Detect which cell encompasses the target text, then output its (X, Y) center coordinate. 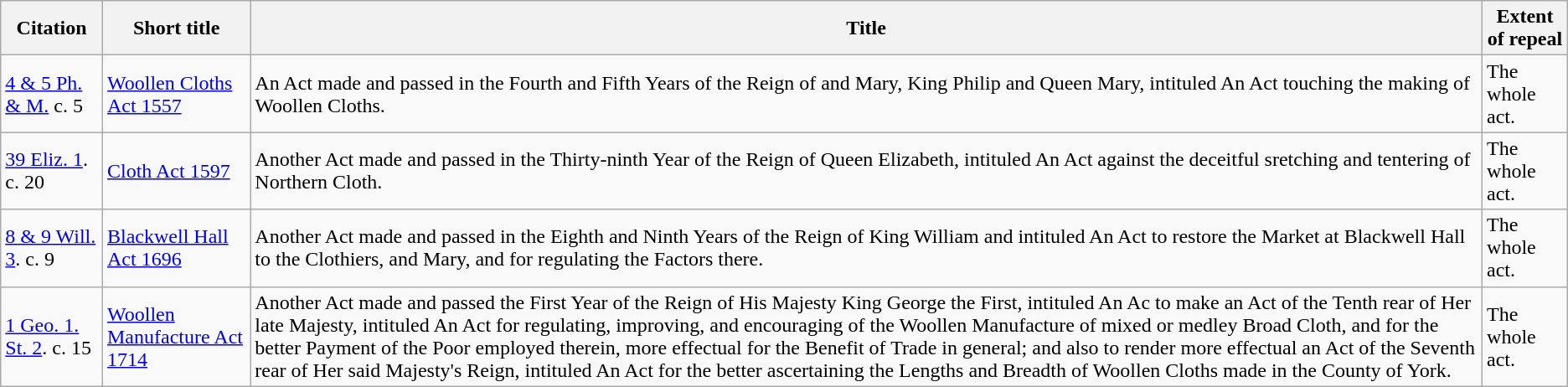
Blackwell Hall Act 1696 (176, 248)
4 & 5 Ph. & M. c. 5 (52, 94)
Citation (52, 28)
Extent of repeal (1525, 28)
Woollen Cloths Act 1557 (176, 94)
Short title (176, 28)
39 Eliz. 1. c. 20 (52, 171)
1 Geo. 1. St. 2. c. 15 (52, 337)
Cloth Act 1597 (176, 171)
8 & 9 Will. 3. c. 9 (52, 248)
Woollen Manufacture Act 1714 (176, 337)
Title (866, 28)
